Return [X, Y] of the center of cell containing provided text 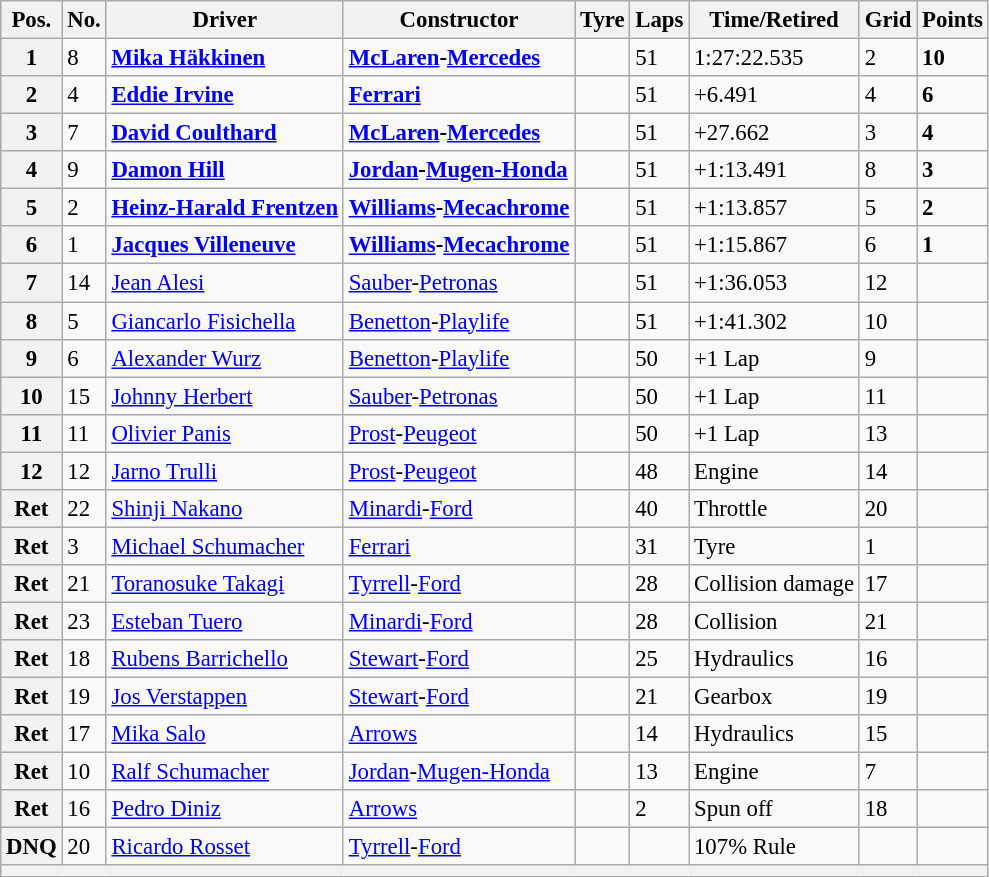
Jean Alesi [224, 283]
22 [84, 509]
Grid [888, 20]
Eddie Irvine [224, 95]
23 [84, 621]
+1:15.867 [774, 245]
25 [660, 659]
1:27:22.535 [774, 58]
Heinz-Harald Frentzen [224, 208]
Points [952, 20]
Rubens Barrichello [224, 659]
Constructor [458, 20]
Toranosuke Takagi [224, 584]
31 [660, 546]
Gearbox [774, 697]
40 [660, 509]
+6.491 [774, 95]
Michael Schumacher [224, 546]
No. [84, 20]
David Coulthard [224, 133]
+1:13.491 [774, 170]
Time/Retired [774, 20]
Laps [660, 20]
Pos. [32, 20]
Pedro Diniz [224, 809]
+1:36.053 [774, 283]
DNQ [32, 847]
Esteban Tuero [224, 621]
+1:13.857 [774, 208]
Olivier Panis [224, 433]
+1:41.302 [774, 321]
Jacques Villeneuve [224, 245]
Shinji Nakano [224, 509]
Giancarlo Fisichella [224, 321]
+27.662 [774, 133]
107% Rule [774, 847]
Ricardo Rosset [224, 847]
Spun off [774, 809]
Mika Salo [224, 734]
Jos Verstappen [224, 697]
Alexander Wurz [224, 358]
Jarno Trulli [224, 471]
Damon Hill [224, 170]
Collision [774, 621]
Throttle [774, 509]
Driver [224, 20]
Collision damage [774, 584]
48 [660, 471]
Mika Häkkinen [224, 58]
Ralf Schumacher [224, 772]
Johnny Herbert [224, 396]
